Determine the (X, Y) coordinate at the center of the cell enclosing the given text.  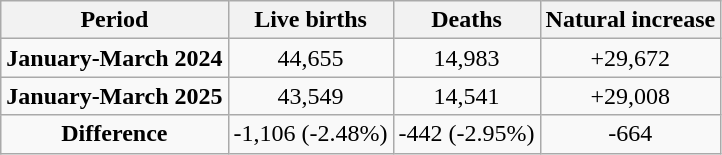
-442 (-2.95%) (466, 134)
14,983 (466, 58)
Deaths (466, 20)
-1,106 (-2.48%) (310, 134)
+29,672 (630, 58)
Period (114, 20)
-664 (630, 134)
44,655 (310, 58)
Live births (310, 20)
January-March 2024 (114, 58)
January-March 2025 (114, 96)
+29,008 (630, 96)
Natural increase (630, 20)
Difference (114, 134)
43,549 (310, 96)
14,541 (466, 96)
